Output the [X, Y] coordinate of the center of the cell containing the given text.  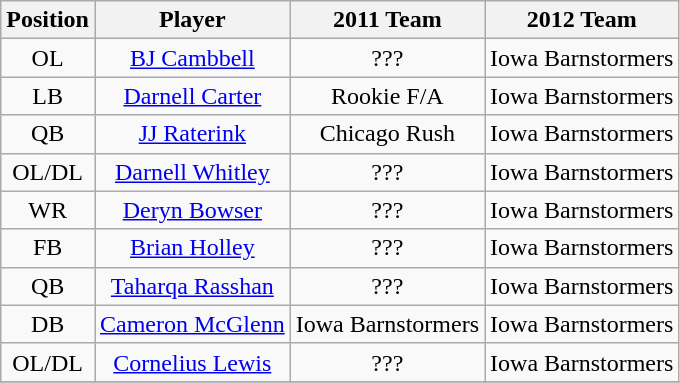
Darnell Carter [192, 96]
FB [48, 248]
2011 Team [387, 20]
Darnell Whitley [192, 172]
LB [48, 96]
Brian Holley [192, 248]
DB [48, 324]
JJ Raterink [192, 134]
Deryn Bowser [192, 210]
Cornelius Lewis [192, 362]
Taharqa Rasshan [192, 286]
Rookie F/A [387, 96]
BJ Cambbell [192, 58]
Player [192, 20]
WR [48, 210]
OL [48, 58]
Cameron McGlenn [192, 324]
Position [48, 20]
2012 Team [582, 20]
Chicago Rush [387, 134]
